Capture the cell that displays the provided text and extract its [X, Y] central coordinate. 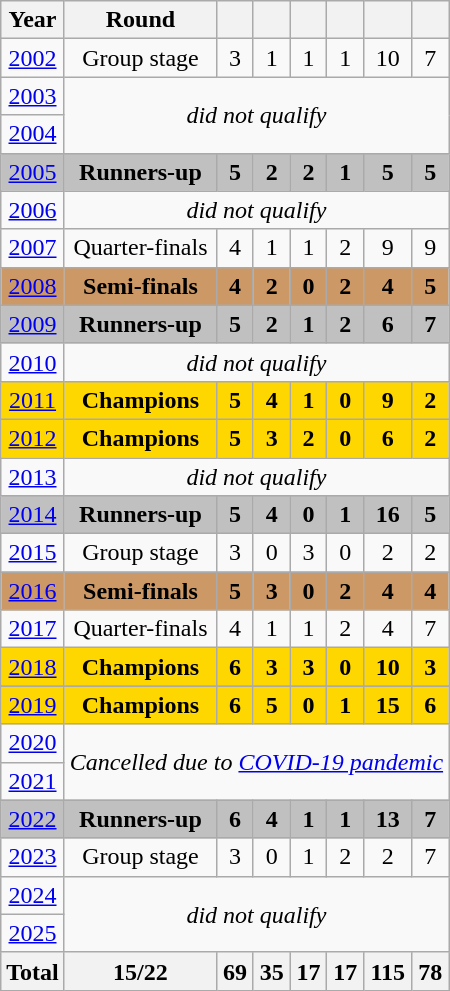
2019 [33, 705]
Total [33, 971]
Cancelled due to COVID-19 pandemic [256, 762]
35 [272, 971]
2022 [33, 819]
2006 [33, 210]
15/22 [140, 971]
2002 [33, 58]
Year [33, 20]
2020 [33, 743]
2010 [33, 362]
69 [236, 971]
2009 [33, 324]
115 [388, 971]
13 [388, 819]
2008 [33, 286]
2013 [33, 477]
2024 [33, 895]
2003 [33, 96]
2007 [33, 248]
Round [140, 20]
2012 [33, 438]
2004 [33, 134]
2017 [33, 629]
16 [388, 515]
2021 [33, 781]
2016 [33, 591]
2025 [33, 933]
2018 [33, 667]
2005 [33, 172]
2015 [33, 553]
2011 [33, 400]
2014 [33, 515]
78 [430, 971]
15 [388, 705]
2023 [33, 857]
